Provide the [X, Y] coordinate of the cell's center where the given text is located.  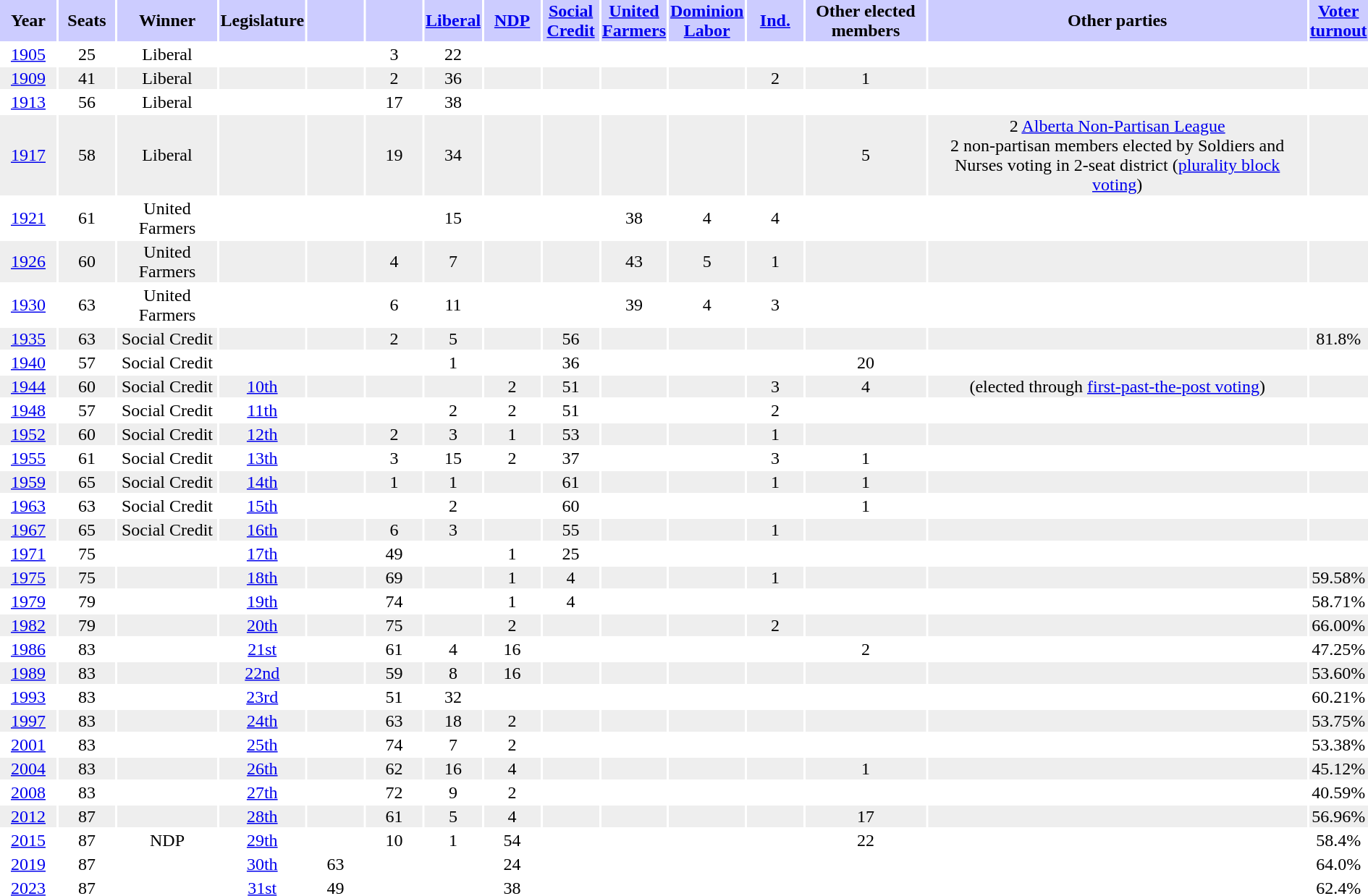
1986 [28, 649]
1979 [28, 601]
1982 [28, 625]
29th [262, 840]
43 [634, 262]
24 [512, 864]
2 Alberta Non-Partisan League2 non-partisan members elected by Soldiers and Nurses voting in 2-seat district (plurality block voting) [1118, 155]
Voter turnout [1338, 20]
32 [453, 697]
45.12% [1338, 769]
Other elected members [866, 20]
2008 [28, 793]
69 [394, 578]
39 [634, 305]
53.38% [1338, 745]
1955 [28, 458]
Seats [87, 20]
58.4% [1338, 840]
60.21% [1338, 697]
55 [571, 530]
1967 [28, 530]
1963 [28, 506]
Year [28, 20]
11th [262, 410]
26th [262, 769]
66.00% [1338, 625]
1993 [28, 697]
22nd [262, 673]
23rd [262, 697]
1917 [28, 155]
19 [394, 155]
21st [262, 649]
59 [394, 673]
16th [262, 530]
1944 [28, 386]
49 [394, 554]
Legislature [262, 20]
11 [453, 305]
81.8% [1338, 339]
18th [262, 578]
72 [394, 793]
8 [453, 673]
25th [262, 745]
53 [571, 434]
30th [262, 864]
1909 [28, 78]
Dominion Labor [707, 20]
1921 [28, 219]
9 [453, 793]
1940 [28, 363]
47.25% [1338, 649]
56.96% [1338, 816]
41 [87, 78]
64.0% [1338, 864]
Other parties [1118, 20]
2004 [28, 769]
59.58% [1338, 578]
Ind. [775, 20]
2015 [28, 840]
1997 [28, 721]
54 [512, 840]
53.75% [1338, 721]
2019 [28, 864]
19th [262, 601]
1926 [28, 262]
1913 [28, 102]
(elected through first-past-the-post voting) [1118, 386]
1952 [28, 434]
40.59% [1338, 793]
20th [262, 625]
13th [262, 458]
10th [262, 386]
1930 [28, 305]
58 [87, 155]
10 [394, 840]
1989 [28, 673]
2012 [28, 816]
27th [262, 793]
1971 [28, 554]
20 [866, 363]
53.60% [1338, 673]
24th [262, 721]
1975 [28, 578]
62 [394, 769]
37 [571, 458]
2001 [28, 745]
1905 [28, 54]
58.71% [1338, 601]
12th [262, 434]
17th [262, 554]
34 [453, 155]
Winner [167, 20]
1948 [28, 410]
28th [262, 816]
14th [262, 482]
18 [453, 721]
1959 [28, 482]
15th [262, 506]
1935 [28, 339]
